Capture the cell that displays the provided text and extract its (X, Y) central coordinate. 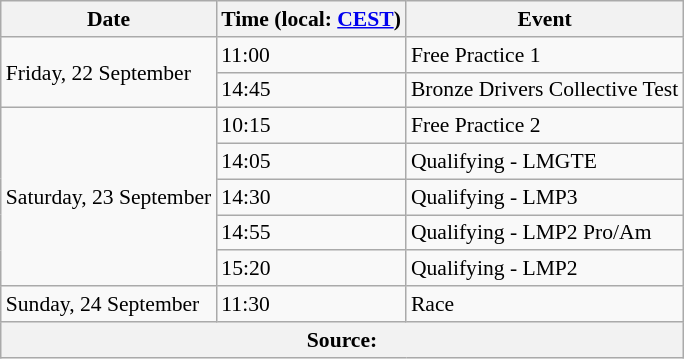
Source: (342, 340)
11:30 (311, 304)
14:55 (311, 233)
Event (544, 19)
Friday, 22 September (109, 72)
Race (544, 304)
15:20 (311, 269)
Qualifying - LMGTE (544, 162)
Date (109, 19)
Qualifying - LMP2 Pro/Am (544, 233)
Qualifying - LMP2 (544, 269)
Free Practice 1 (544, 55)
Time (local: CEST) (311, 19)
Saturday, 23 September (109, 197)
Sunday, 24 September (109, 304)
Qualifying - LMP3 (544, 197)
14:05 (311, 162)
Bronze Drivers Collective Test (544, 90)
14:30 (311, 197)
Free Practice 2 (544, 126)
14:45 (311, 90)
11:00 (311, 55)
10:15 (311, 126)
